Detect which cell encompasses the target text, then output its (x, y) center coordinate. 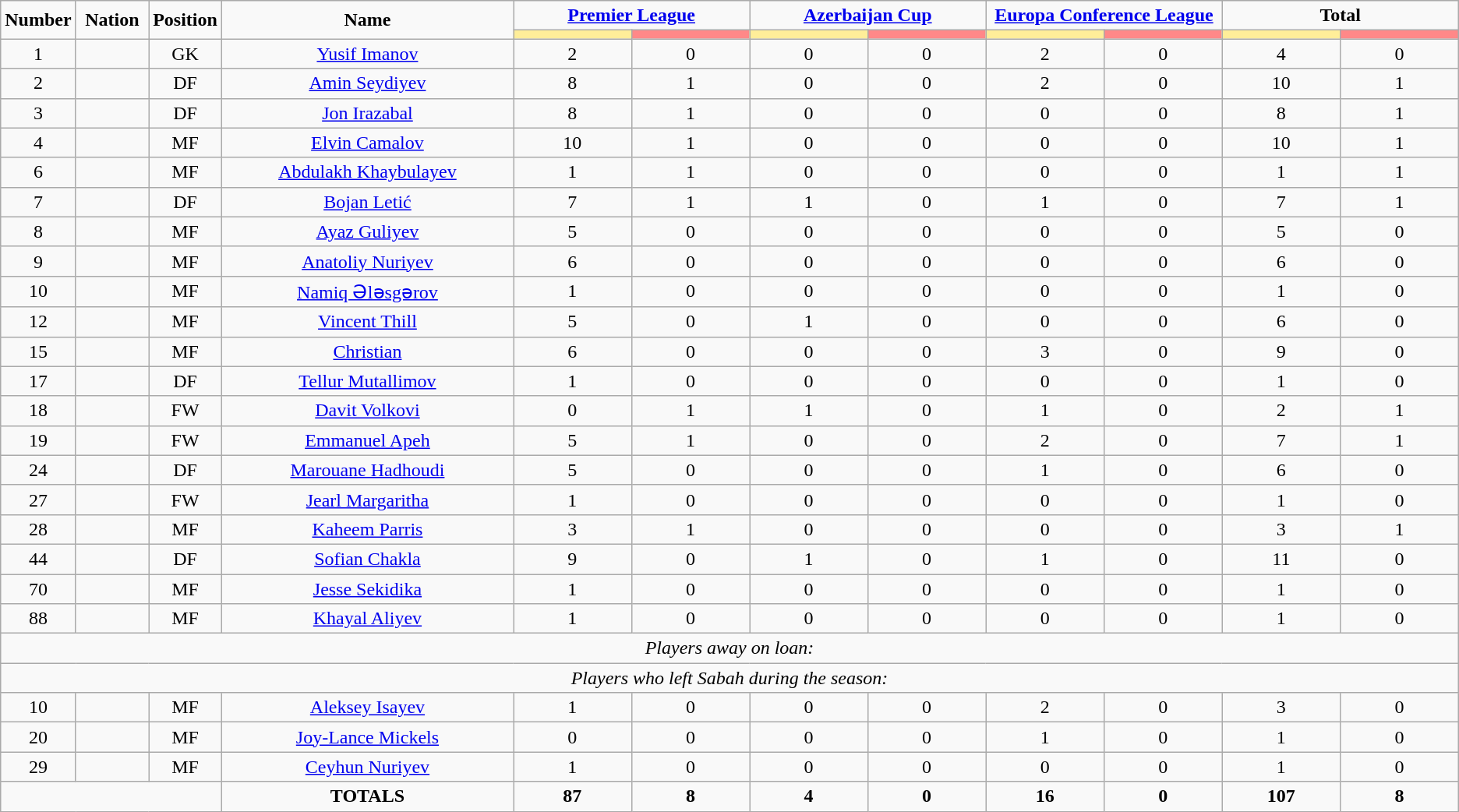
Vincent Thill (367, 322)
Europa Conference League (1104, 16)
Ceyhun Nuriyev (367, 767)
Players who left Sabah during the season: (729, 678)
Azerbaijan Cup (868, 16)
Christian (367, 351)
Sofian Chakla (367, 559)
Nation (112, 20)
Amin Seydiyev (367, 83)
20 (38, 737)
Position (185, 20)
Aleksey Isayev (367, 708)
88 (38, 619)
18 (38, 411)
Tellur Mutallimov (367, 381)
Number (38, 20)
11 (1281, 559)
Total (1341, 16)
70 (38, 588)
16 (1045, 796)
17 (38, 381)
Marouane Hadhoudi (367, 470)
Ayaz Guliyev (367, 231)
Players away on loan: (729, 648)
15 (38, 351)
Jesse Sekidika (367, 588)
Elvin Camalov (367, 143)
19 (38, 440)
Kaheem Parris (367, 529)
Anatoliy Nuriyev (367, 261)
Abdulakh Khaybulayev (367, 172)
29 (38, 767)
107 (1281, 796)
Premier League (631, 16)
Yusif Imanov (367, 54)
12 (38, 322)
24 (38, 470)
27 (38, 500)
44 (38, 559)
Emmanuel Apeh (367, 440)
Name (367, 20)
Khayal Aliyev (367, 619)
Davit Volkovi (367, 411)
28 (38, 529)
GK (185, 54)
Jearl Margaritha (367, 500)
TOTALS (367, 796)
87 (572, 796)
Jon Irazabal (367, 113)
Namiq Ələsgərov (367, 291)
Bojan Letić (367, 202)
Joy-Lance Mickels (367, 737)
